Return the (X, Y) coordinate for the center point of the cell that contains the specified text.  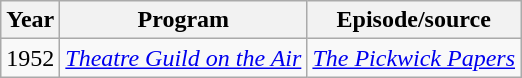
Year (30, 20)
Theatre Guild on the Air (184, 58)
The Pickwick Papers (414, 58)
Program (184, 20)
1952 (30, 58)
Episode/source (414, 20)
